From the cell containing the given text, extract its center point as (X, Y) coordinate. 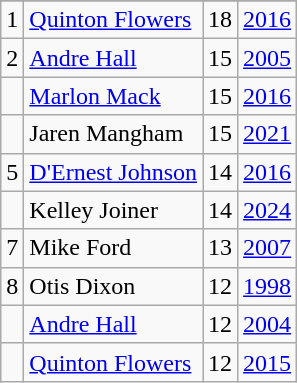
2007 (268, 248)
Kelley Joiner (114, 210)
1 (12, 20)
Mike Ford (114, 248)
5 (12, 172)
13 (220, 248)
2021 (268, 134)
1998 (268, 286)
2005 (268, 58)
2 (12, 58)
8 (12, 286)
Jaren Mangham (114, 134)
18 (220, 20)
2024 (268, 210)
Marlon Mack (114, 96)
2015 (268, 362)
2004 (268, 324)
D'Ernest Johnson (114, 172)
Otis Dixon (114, 286)
7 (12, 248)
